Scan for the cell matching the given text and deliver its [X, Y] coordinate at center. 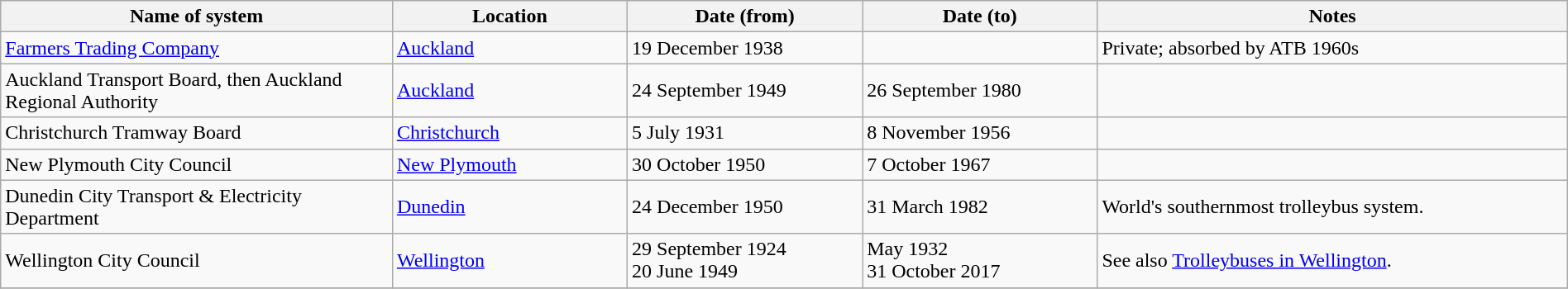
Date (from) [745, 17]
5 July 1931 [745, 133]
Private; absorbed by ATB 1960s [1332, 48]
Farmers Trading Company [197, 48]
24 December 1950 [745, 206]
7 October 1967 [980, 164]
8 November 1956 [980, 133]
Christchurch [509, 133]
Notes [1332, 17]
Auckland Transport Board, then Auckland Regional Authority [197, 91]
May 193231 October 2017 [980, 261]
New Plymouth City Council [197, 164]
Location [509, 17]
31 March 1982 [980, 206]
Dunedin [509, 206]
Wellington City Council [197, 261]
26 September 1980 [980, 91]
Wellington [509, 261]
Date (to) [980, 17]
World's southernmost trolleybus system. [1332, 206]
Name of system [197, 17]
Christchurch Tramway Board [197, 133]
24 September 1949 [745, 91]
New Plymouth [509, 164]
Dunedin City Transport & Electricity Department [197, 206]
See also Trolleybuses in Wellington. [1332, 261]
19 December 1938 [745, 48]
30 October 1950 [745, 164]
29 September 192420 June 1949 [745, 261]
